Provide the [X, Y] coordinate of the cell's center where the given text is located.  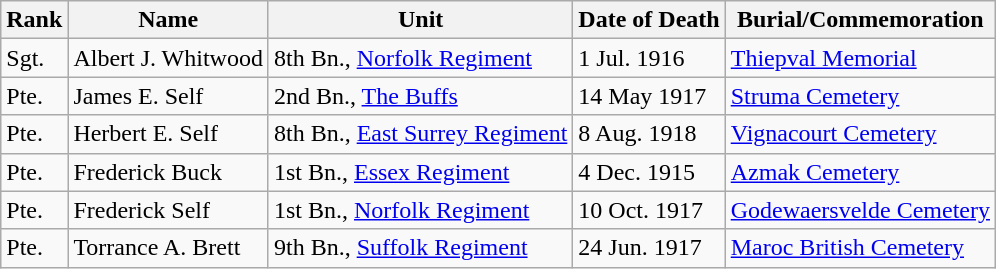
Albert J. Whitwood [168, 58]
Rank [34, 20]
Azmak Cemetery [860, 172]
Unit [420, 20]
8th Bn., Norfolk Regiment [420, 58]
Sgt. [34, 58]
Thiepval Memorial [860, 58]
James E. Self [168, 96]
1st Bn., Essex Regiment [420, 172]
Herbert E. Self [168, 134]
Burial/Commemoration [860, 20]
Torrance A. Brett [168, 248]
Godewaersvelde Cemetery [860, 210]
4 Dec. 1915 [649, 172]
Struma Cemetery [860, 96]
Vignacourt Cemetery [860, 134]
Date of Death [649, 20]
2nd Bn., The Buffs [420, 96]
8th Bn., East Surrey Regiment [420, 134]
Frederick Self [168, 210]
Frederick Buck [168, 172]
9th Bn., Suffolk Regiment [420, 248]
10 Oct. 1917 [649, 210]
Name [168, 20]
14 May 1917 [649, 96]
24 Jun. 1917 [649, 248]
1st Bn., Norfolk Regiment [420, 210]
8 Aug. 1918 [649, 134]
Maroc British Cemetery [860, 248]
1 Jul. 1916 [649, 58]
